Search for the cell housing the specified text and yield its (x, y) center coordinate. 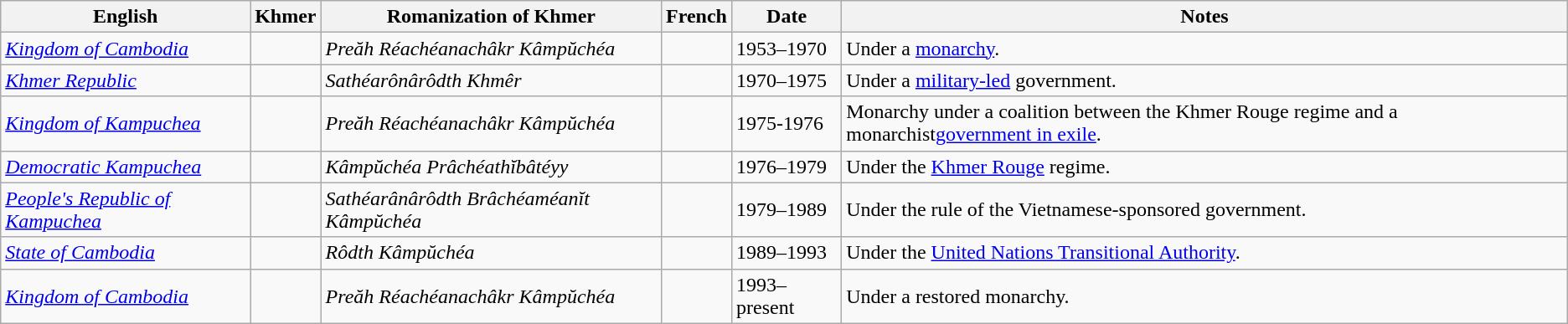
Monarchy under a coalition between the Khmer Rouge regime and a monarchistgovernment in exile. (1204, 124)
Under a military-led government. (1204, 80)
Kâmpŭchéa Prâchéathĭbâtéyy (491, 167)
Sathéarânârôdth Brâchéaméanĭt Kâmpŭchéa (491, 209)
1993–present (786, 296)
Democratic Kampuchea (126, 167)
Khmer Republic (126, 80)
1976–1979 (786, 167)
Sathéarônârôdth Khmêr (491, 80)
Romanization of Khmer (491, 17)
1989–1993 (786, 253)
1970–1975 (786, 80)
Khmer (286, 17)
English (126, 17)
Kingdom of Kampuchea (126, 124)
Under a restored monarchy. (1204, 296)
Notes (1204, 17)
1953–1970 (786, 49)
Date (786, 17)
State of Cambodia (126, 253)
1975-1976 (786, 124)
Under the Khmer Rouge regime. (1204, 167)
People's Republic of Kampuchea (126, 209)
French (697, 17)
Under the rule of the Vietnamese-sponsored government. (1204, 209)
Rôdth Kâmpŭchéa (491, 253)
1979–1989 (786, 209)
Under the United Nations Transitional Authority. (1204, 253)
Under a monarchy. (1204, 49)
